Capture the cell that displays the provided text and extract its [X, Y] central coordinate. 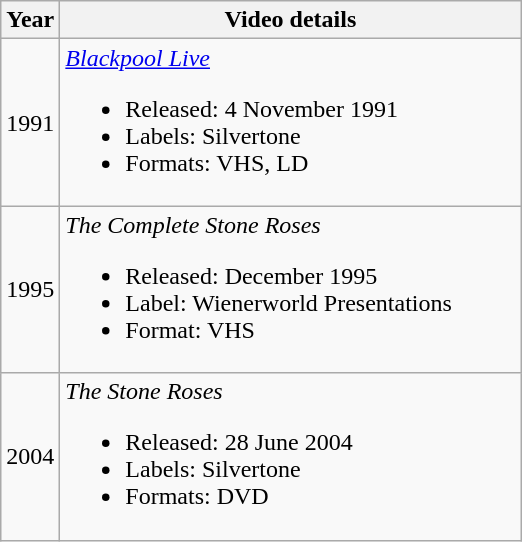
The Stone RosesReleased: 28 June 2004Labels: SilvertoneFormats: DVD [290, 456]
1995 [30, 290]
Blackpool LiveReleased: 4 November 1991Labels: SilvertoneFormats: VHS, LD [290, 122]
2004 [30, 456]
Year [30, 20]
The Complete Stone RosesReleased: December 1995Label: Wienerworld PresentationsFormat: VHS [290, 290]
1991 [30, 122]
Video details [290, 20]
